Detect which cell encompasses the target text, then output its (x, y) center coordinate. 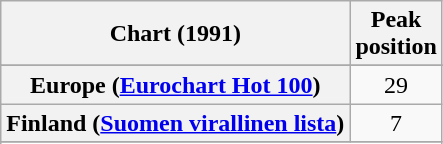
Finland (Suomen virallinen lista) (176, 123)
7 (396, 123)
Europe (Eurochart Hot 100) (176, 85)
Peakposition (396, 34)
Chart (1991) (176, 34)
29 (396, 85)
